Output the (X, Y) coordinate of the center of the cell containing the given text.  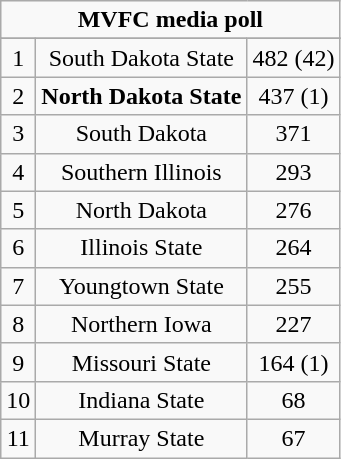
Illinois State (142, 248)
437 (1) (294, 96)
11 (18, 438)
67 (294, 438)
Missouri State (142, 362)
South Dakota State (142, 58)
227 (294, 324)
Murray State (142, 438)
10 (18, 400)
5 (18, 210)
Northern Iowa (142, 324)
Indiana State (142, 400)
164 (1) (294, 362)
482 (42) (294, 58)
371 (294, 134)
South Dakota (142, 134)
North Dakota (142, 210)
3 (18, 134)
1 (18, 58)
Southern Illinois (142, 172)
Youngtown State (142, 286)
8 (18, 324)
North Dakota State (142, 96)
276 (294, 210)
68 (294, 400)
6 (18, 248)
255 (294, 286)
264 (294, 248)
2 (18, 96)
9 (18, 362)
MVFC media poll (170, 20)
7 (18, 286)
293 (294, 172)
4 (18, 172)
